Search for the cell housing the specified text and yield its (x, y) center coordinate. 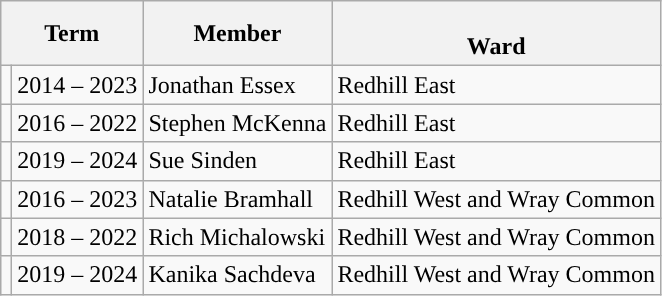
Member (238, 34)
Rich Michalowski (238, 237)
2018 – 2022 (78, 237)
Stephen McKenna (238, 123)
Sue Sinden (238, 161)
Natalie Bramhall (238, 199)
Ward (496, 34)
Kanika Sachdeva (238, 275)
Jonathan Essex (238, 85)
2016 – 2023 (78, 199)
2016 – 2022 (78, 123)
Term (72, 34)
2014 – 2023 (78, 85)
